Find where the given text appears and provide that cell's center as [X, Y] coordinate. 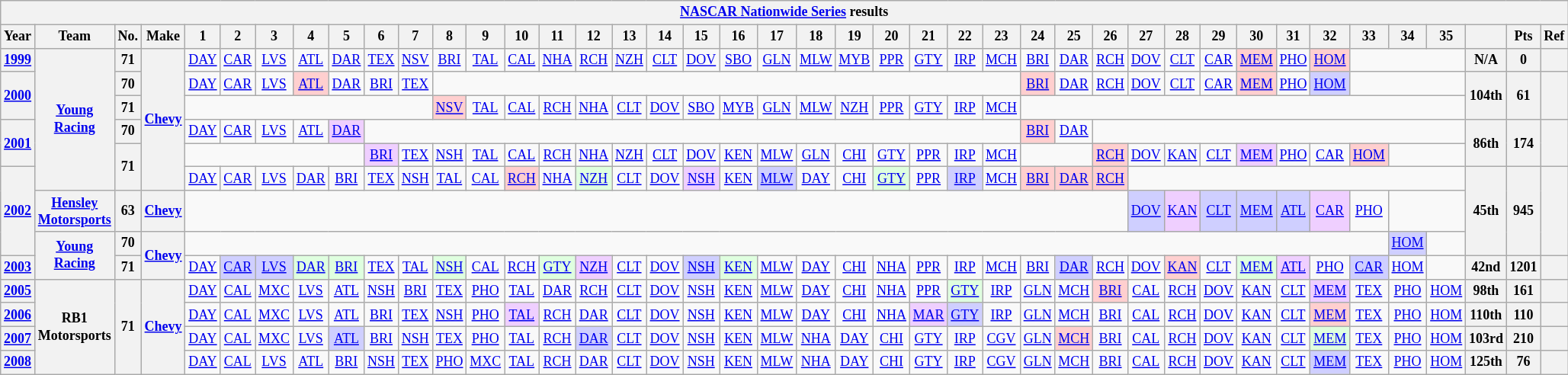
32 [1330, 37]
29 [1219, 37]
945 [1523, 211]
12 [594, 37]
2005 [18, 291]
0 [1523, 59]
No. [128, 37]
17 [776, 37]
125th [1486, 363]
30 [1256, 37]
1999 [18, 59]
98th [1486, 291]
61 [1523, 95]
3 [274, 37]
Year [18, 37]
1 [203, 37]
2000 [18, 95]
31 [1293, 37]
35 [1447, 37]
22 [965, 37]
2008 [18, 363]
2006 [18, 314]
27 [1146, 37]
19 [855, 37]
104th [1486, 95]
Team [75, 37]
6 [381, 37]
25 [1074, 37]
33 [1369, 37]
1201 [1523, 267]
18 [816, 37]
8 [450, 37]
7 [415, 37]
11 [557, 37]
103rd [1486, 338]
4 [311, 37]
13 [630, 37]
20 [892, 37]
9 [486, 37]
34 [1407, 37]
Make [163, 37]
161 [1523, 291]
21 [928, 37]
86th [1486, 143]
14 [665, 37]
Hensley Motorsports [75, 211]
110th [1486, 314]
MAR [928, 314]
110 [1523, 314]
15 [701, 37]
26 [1111, 37]
210 [1523, 338]
76 [1523, 363]
42nd [1486, 267]
Ref [1554, 37]
10 [522, 37]
23 [1002, 37]
63 [128, 211]
28 [1182, 37]
2007 [18, 338]
Pts [1523, 37]
2001 [18, 143]
24 [1037, 37]
2002 [18, 211]
NASCAR Nationwide Series results [784, 12]
RB1 Motorsports [75, 326]
45th [1486, 211]
16 [739, 37]
N/A [1486, 59]
174 [1523, 143]
5 [346, 37]
2 [238, 37]
2003 [18, 267]
